Extract the [X, Y] coordinate from the center of the cell holding the provided text.  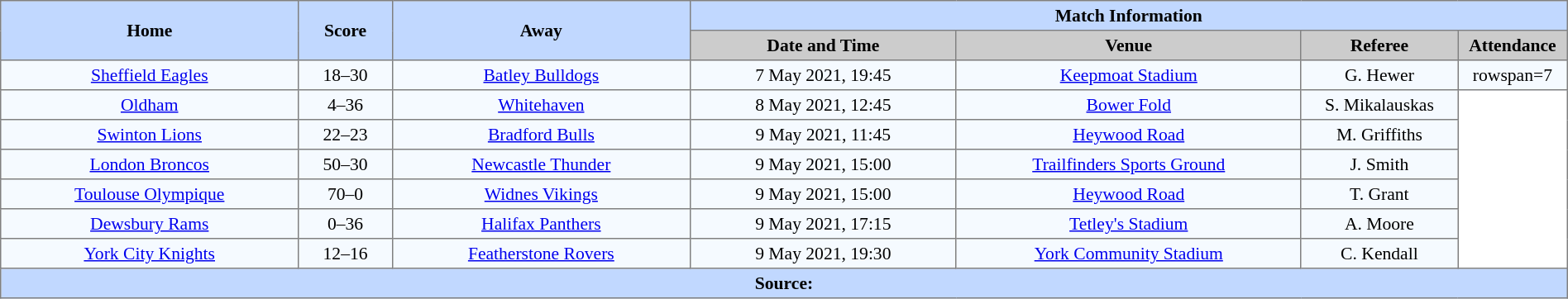
Venue [1128, 45]
Date and Time [823, 45]
Keepmoat Stadium [1128, 75]
Sheffield Eagles [150, 75]
Match Information [1128, 16]
York Community Stadium [1128, 254]
Bower Fold [1128, 105]
T. Grant [1379, 194]
Score [346, 31]
Source: [784, 283]
Bradford Bulls [541, 135]
Oldham [150, 105]
Whitehaven [541, 105]
Trailfinders Sports Ground [1128, 164]
4–36 [346, 105]
Tetley's Stadium [1128, 224]
50–30 [346, 164]
70–0 [346, 194]
22–23 [346, 135]
M. Griffiths [1379, 135]
London Broncos [150, 164]
Away [541, 31]
York City Knights [150, 254]
Halifax Panthers [541, 224]
Toulouse Olympique [150, 194]
7 May 2021, 19:45 [823, 75]
9 May 2021, 11:45 [823, 135]
Batley Bulldogs [541, 75]
Swinton Lions [150, 135]
C. Kendall [1379, 254]
Dewsbury Rams [150, 224]
9 May 2021, 17:15 [823, 224]
Widnes Vikings [541, 194]
8 May 2021, 12:45 [823, 105]
Home [150, 31]
rowspan=7 [1513, 75]
A. Moore [1379, 224]
12–16 [346, 254]
9 May 2021, 19:30 [823, 254]
Featherstone Rovers [541, 254]
S. Mikalauskas [1379, 105]
Attendance [1513, 45]
Referee [1379, 45]
J. Smith [1379, 164]
Newcastle Thunder [541, 164]
0–36 [346, 224]
18–30 [346, 75]
G. Hewer [1379, 75]
